Find where the given text appears and provide that cell's center as (X, Y) coordinate. 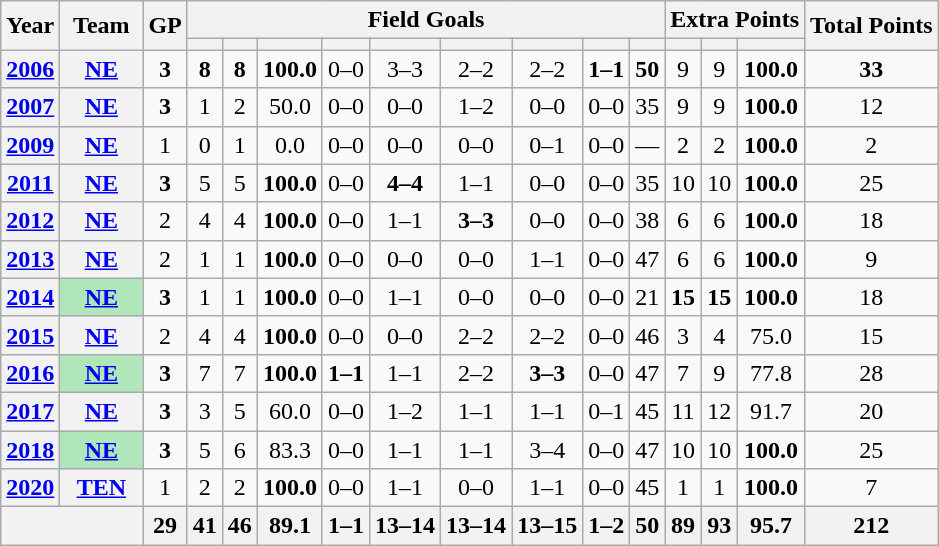
Total Points (872, 26)
89.1 (290, 526)
13–15 (548, 526)
0 (204, 145)
3–4 (548, 449)
29 (165, 526)
Field Goals (426, 20)
95.7 (770, 526)
33 (872, 69)
2011 (30, 183)
2007 (30, 107)
2015 (30, 335)
Team (102, 26)
212 (872, 526)
2006 (30, 69)
TEN (102, 488)
89 (683, 526)
— (648, 145)
2012 (30, 221)
77.8 (770, 373)
38 (648, 221)
GP (165, 26)
2014 (30, 297)
50.0 (290, 107)
60.0 (290, 411)
Extra Points (735, 20)
2009 (30, 145)
83.3 (290, 449)
Year (30, 26)
93 (719, 526)
21 (648, 297)
4–4 (406, 183)
2013 (30, 259)
0.0 (290, 145)
2016 (30, 373)
2017 (30, 411)
2020 (30, 488)
75.0 (770, 335)
20 (872, 411)
11 (683, 411)
28 (872, 373)
2018 (30, 449)
41 (204, 526)
91.7 (770, 411)
